Pinpoint the cell where the given text exists, returning its (x, y) midpoint coordinate. 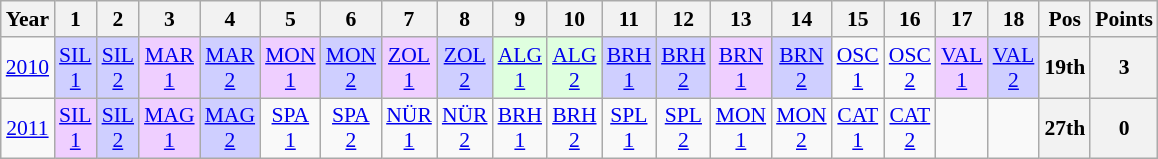
16 (910, 19)
17 (962, 19)
2 (118, 19)
14 (802, 19)
19th (1064, 68)
18 (1014, 19)
VAL1 (962, 68)
9 (520, 19)
MAR1 (170, 68)
4 (230, 19)
ALG2 (574, 68)
5 (290, 19)
Pos (1064, 19)
13 (742, 19)
11 (630, 19)
10 (574, 19)
CAT1 (858, 128)
SPA1 (290, 128)
2010 (28, 68)
VAL2 (1014, 68)
Points (1124, 19)
NÜR1 (409, 128)
MAR2 (230, 68)
Year (28, 19)
MAG1 (170, 128)
BRN1 (742, 68)
2011 (28, 128)
ZOL2 (465, 68)
15 (858, 19)
NÜR2 (465, 128)
OSC2 (910, 68)
8 (465, 19)
OSC1 (858, 68)
BRN2 (802, 68)
SPL2 (684, 128)
ALG1 (520, 68)
12 (684, 19)
1 (76, 19)
ZOL1 (409, 68)
SPA2 (352, 128)
MAG2 (230, 128)
27th (1064, 128)
6 (352, 19)
0 (1124, 128)
7 (409, 19)
CAT2 (910, 128)
SPL1 (630, 128)
